Return [X, Y] of the center of cell containing provided text 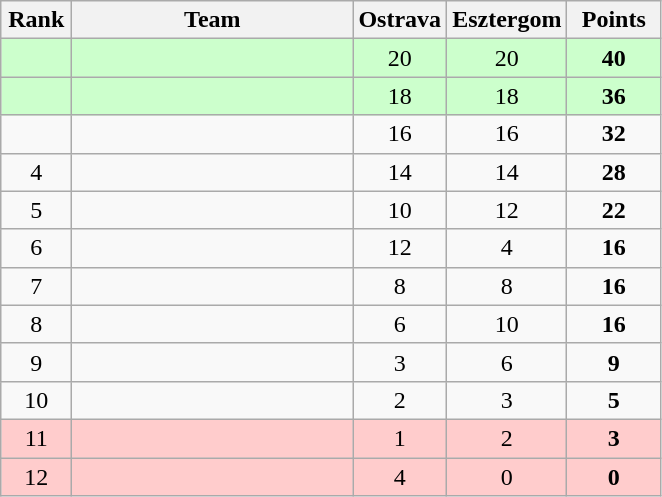
1 [400, 438]
32 [614, 134]
Points [614, 20]
Esztergom [507, 20]
Rank [36, 20]
40 [614, 58]
7 [36, 286]
Team [212, 20]
36 [614, 96]
11 [36, 438]
22 [614, 210]
Ostrava [400, 20]
28 [614, 172]
